Identify which cell holds the provided text, then report its [x, y] central coordinate. 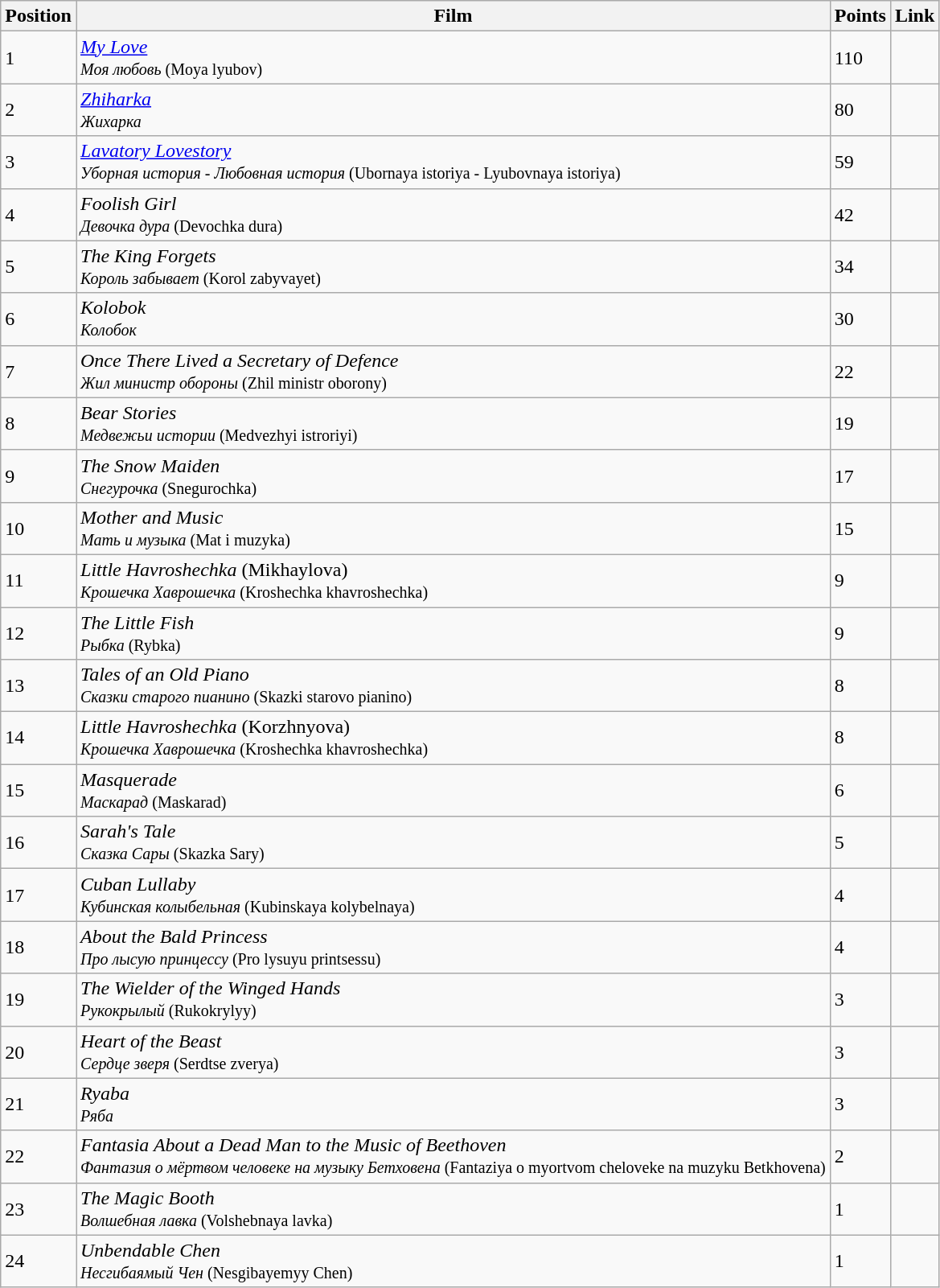
Unbendable ChenНесгибаямый Чен (Nesgibayemyy Chen) [453, 1261]
16 [39, 843]
13 [39, 685]
The Little FishРыбка (Rybka) [453, 632]
Mother and MusicМать и музыка (Mat i muzyka) [453, 528]
59 [860, 163]
The King ForgetsКороль забывает (Korol zabyvayet) [453, 267]
Little Havroshechka (Mikhaylova)Крошечка Хаврошечка (Kroshechka khavroshechka) [453, 581]
Position [39, 16]
KolobokКолобок [453, 319]
23 [39, 1208]
110 [860, 58]
Sarah's TaleСказка Сары (Skazka Sary) [453, 843]
Bear StoriesМедвежьи истории (Medvezhyi istroriyi) [453, 423]
12 [39, 632]
Little Havroshechka (Korzhnyova)Крошечка Хаврошечка (Kroshechka khavroshechka) [453, 739]
Film [453, 16]
20 [39, 1052]
11 [39, 581]
RyabaРяба [453, 1104]
My LoveМоя любовь (Moya lyubov) [453, 58]
Heart of the BeastСердце зверя (Serdtse zverya) [453, 1052]
Cuban LullabyКубинская колыбельная (Kubinskaya kolybelnaya) [453, 895]
80 [860, 109]
14 [39, 739]
Tales of an Old PianoСказки старого пианино (Skazki starovo pianino) [453, 685]
30 [860, 319]
34 [860, 267]
The Wielder of the Winged HandsРукокрылый (Rukokrylyy) [453, 999]
42 [860, 214]
24 [39, 1261]
Lavatory LovestoryУборная история - Любовная история (Ubornaya istoriya - Lyubovnaya istoriya) [453, 163]
10 [39, 528]
The Snow MaidenСнегурочка (Snegurochka) [453, 476]
The Magic BoothВолшебная лавка (Volshebnaya lavka) [453, 1208]
MasqueradeМаскарад (Maskarad) [453, 790]
About the Bald PrincessПро лысую принцессу (Pro lysuyu printsessu) [453, 948]
ZhiharkaЖихарка [453, 109]
21 [39, 1104]
Foolish GirlДевочка дура (Devochka dura) [453, 214]
Points [860, 16]
Once There Lived a Secretary of DefenceЖил министр обороны (Zhil ministr oborony) [453, 372]
18 [39, 948]
7 [39, 372]
Link [914, 16]
